Pinpoint the cell where the given text exists, returning its [x, y] midpoint coordinate. 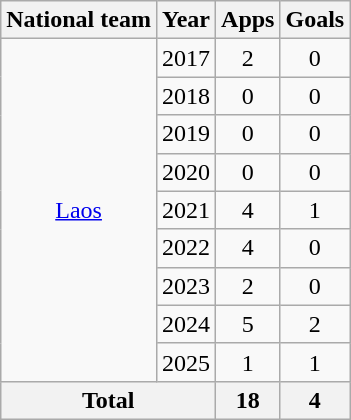
5 [248, 324]
Goals [315, 20]
Total [108, 400]
2017 [186, 58]
2018 [186, 96]
2023 [186, 286]
2024 [186, 324]
Year [186, 20]
2021 [186, 210]
2025 [186, 362]
2019 [186, 134]
Laos [79, 210]
National team [79, 20]
2020 [186, 172]
Apps [248, 20]
18 [248, 400]
2022 [186, 248]
